Extract the (x, y) coordinate from the center of the cell holding the provided text.  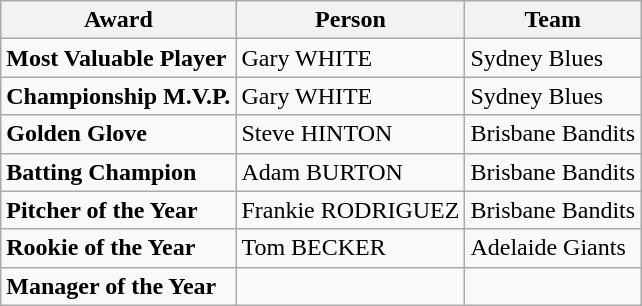
Team (553, 20)
Golden Glove (118, 134)
Frankie RODRIGUEZ (350, 210)
Tom BECKER (350, 248)
Batting Champion (118, 172)
Adelaide Giants (553, 248)
Championship M.V.P. (118, 96)
Manager of the Year (118, 286)
Most Valuable Player (118, 58)
Person (350, 20)
Steve HINTON (350, 134)
Pitcher of the Year (118, 210)
Award (118, 20)
Rookie of the Year (118, 248)
Adam BURTON (350, 172)
